Detect which cell encompasses the target text, then output its (x, y) center coordinate. 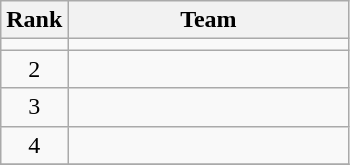
3 (34, 107)
Team (208, 20)
4 (34, 145)
2 (34, 69)
Rank (34, 20)
